Extract the [x, y] coordinate from the center of the cell holding the provided text.  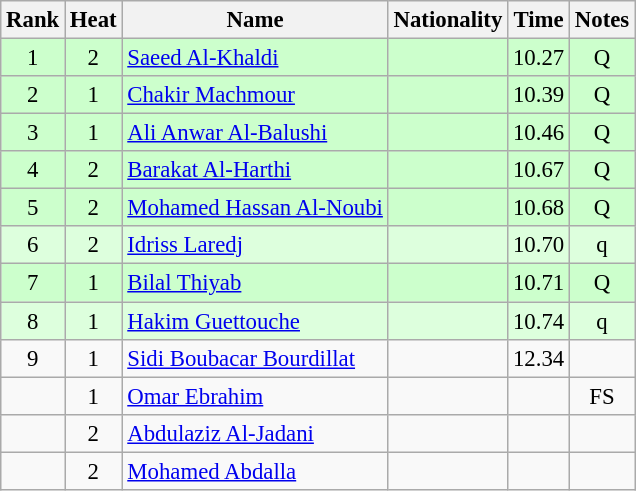
Abdulaziz Al-Jadani [255, 433]
8 [33, 321]
Rank [33, 20]
Notes [602, 20]
Barakat Al-Harthi [255, 170]
Ali Anwar Al-Balushi [255, 133]
Saeed Al-Khaldi [255, 58]
Chakir Machmour [255, 95]
10.68 [539, 208]
10.70 [539, 245]
10.74 [539, 321]
Hakim Guettouche [255, 321]
4 [33, 170]
Heat [94, 20]
Name [255, 20]
10.67 [539, 170]
Nationality [448, 20]
6 [33, 245]
Mohamed Abdalla [255, 471]
Bilal Thiyab [255, 283]
FS [602, 396]
Idriss Laredj [255, 245]
10.71 [539, 283]
10.46 [539, 133]
Mohamed Hassan Al-Noubi [255, 208]
Time [539, 20]
Sidi Boubacar Bourdillat [255, 358]
Omar Ebrahim [255, 396]
10.27 [539, 58]
3 [33, 133]
7 [33, 283]
9 [33, 358]
5 [33, 208]
10.39 [539, 95]
12.34 [539, 358]
